Identify which cell holds the provided text, then report its [x, y] central coordinate. 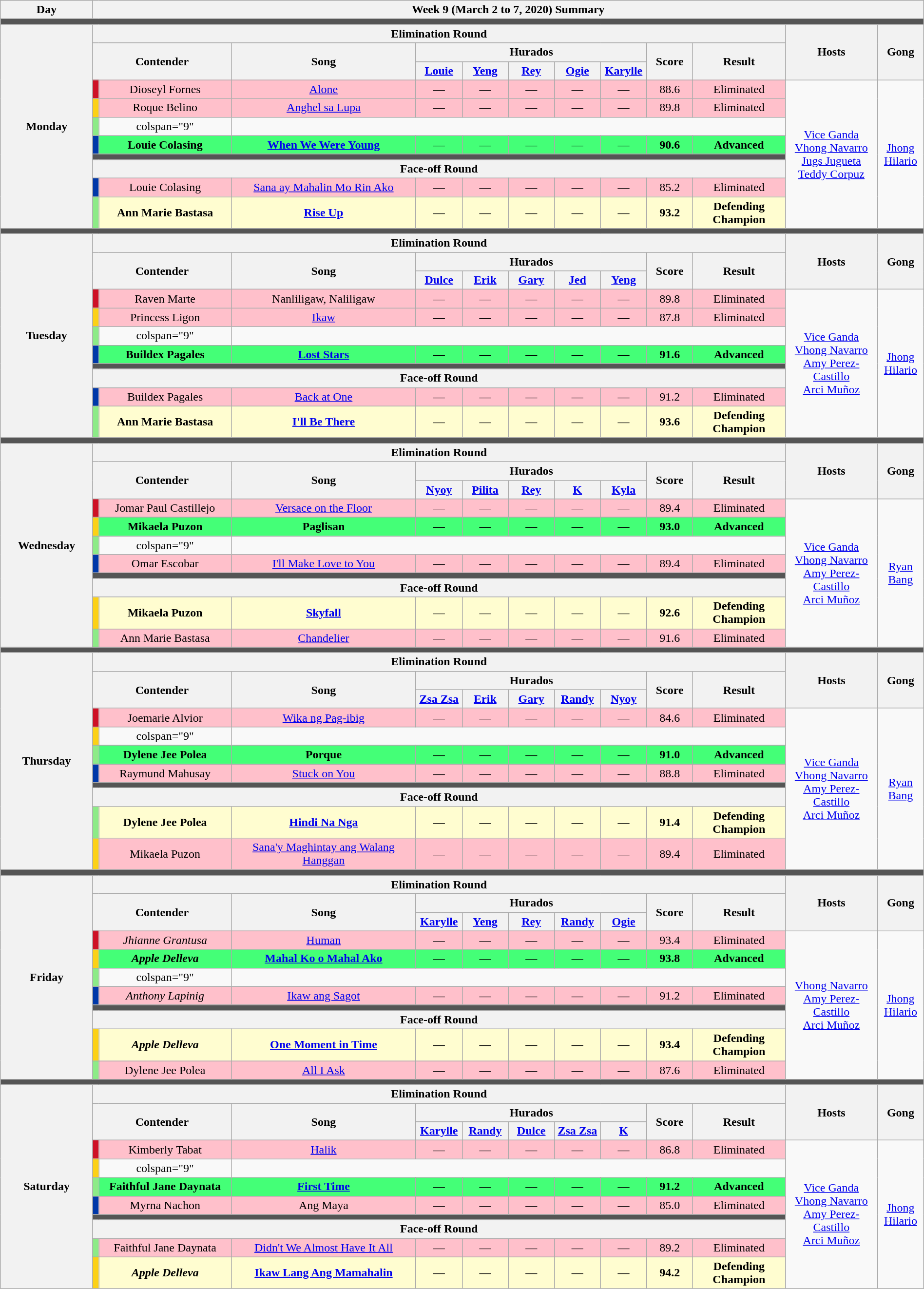
Day [47, 10]
Raymund Mahusay [165, 773]
Hindi Na Nga [324, 823]
Versace on the Floor [324, 508]
88.8 [670, 773]
Friday [47, 978]
Roque Belino [165, 108]
Wika ng Pag-ibig [324, 717]
89.2 [670, 1248]
Rise Up [324, 212]
88.6 [670, 89]
87.6 [670, 1070]
Anthony Lapinig [165, 996]
Chandelier [324, 638]
Lost Stars [324, 354]
85.2 [670, 187]
Ang Maya [324, 1205]
93.8 [670, 959]
93.0 [670, 527]
When We Were Young [324, 145]
Princess Ligon [165, 317]
Sana'y Maghintay ang Walang Hanggan [324, 854]
93.2 [670, 212]
Alone [324, 89]
One Moment in Time [324, 1045]
85.0 [670, 1205]
Mahal Ko o Mahal Ako [324, 959]
Jed [578, 280]
Jomar Paul Castillejo [165, 508]
Thursday [47, 761]
Kyla [624, 490]
Dioseyl Fornes [165, 89]
Human [324, 940]
91.4 [670, 823]
Saturday [47, 1187]
Back at One [324, 397]
Vhong NavarroAmy Perez-CastilloArci Muñoz [831, 1005]
Ikaw [324, 317]
Raven Marte [165, 299]
Sana ay Mahalin Mo Rin Ako [324, 187]
Louie [439, 71]
Joemarie Alvior [165, 717]
93.6 [670, 422]
Jhianne Grantusa [165, 940]
I'll Be There [324, 422]
Didn't We Almost Have It All [324, 1248]
Vice GandaVhong NavarroJugs JuguetaTeddy Corpuz [831, 154]
87.8 [670, 317]
Anghel sa Lupa [324, 108]
90.6 [670, 145]
84.6 [670, 717]
Ikaw ang Sagot [324, 996]
Paglisan [324, 527]
All I Ask [324, 1070]
I'll Make Love to You [324, 564]
Monday [47, 127]
Wednesday [47, 545]
Omar Escobar [165, 564]
Skyfall [324, 613]
Myrna Nachon [165, 1205]
Porque [324, 754]
92.6 [670, 613]
Pilita [485, 490]
94.2 [670, 1273]
Tuesday [47, 336]
Nanliligaw, Naliligaw [324, 299]
Kimberly Tabat [165, 1150]
Halik [324, 1150]
Stuck on You [324, 773]
91.0 [670, 754]
First Time [324, 1187]
Week 9 (March 2 to 7, 2020) Summary [508, 10]
Ikaw Lang Ang Mamahalin [324, 1273]
86.8 [670, 1150]
